Identify which cell holds the provided text, then report its [x, y] central coordinate. 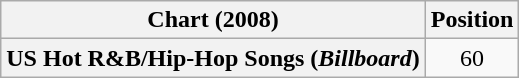
60 [472, 58]
US Hot R&B/Hip-Hop Songs (Billboard) [213, 58]
Chart (2008) [213, 20]
Position [472, 20]
